Determine the [X, Y] coordinate at the center of the cell enclosing the given text.  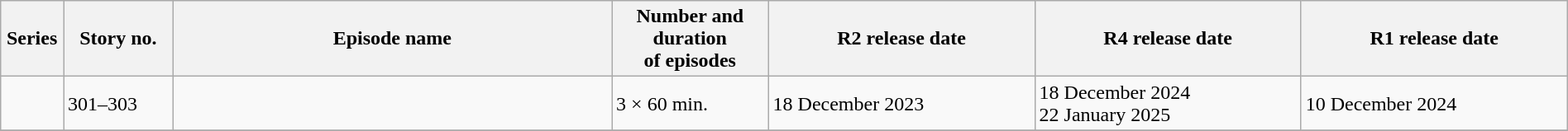
18 December 2024 22 January 2025 [1168, 104]
R2 release date [901, 39]
301–303 [119, 104]
3 × 60 min. [690, 104]
Number and durationof episodes [690, 39]
10 December 2024 [1434, 104]
18 December 2023 [901, 104]
Story no. [119, 39]
Episode name [392, 39]
R4 release date [1168, 39]
Series [32, 39]
R1 release date [1434, 39]
